From the cell containing the given text, extract its center point as [x, y] coordinate. 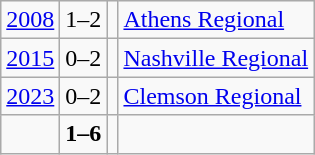
2008 [30, 20]
2015 [30, 58]
1–6 [84, 134]
Nashville Regional [216, 58]
Clemson Regional [216, 96]
2023 [30, 96]
1–2 [84, 20]
Athens Regional [216, 20]
